Search for the cell housing the specified text and yield its (X, Y) center coordinate. 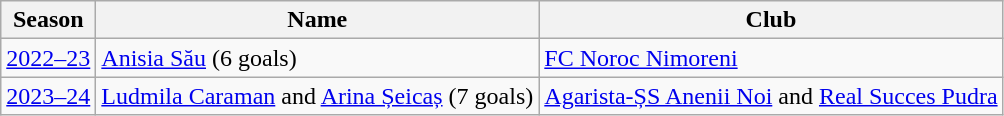
Name (318, 20)
FC Noroc Nimoreni (771, 58)
2023–24 (48, 96)
Agarista-ȘS Anenii Noi and Real Succes Pudra (771, 96)
Anisia Său (6 goals) (318, 58)
Ludmila Caraman and Arina Șeicaș (7 goals) (318, 96)
Season (48, 20)
2022–23 (48, 58)
Club (771, 20)
